Identify which cell holds the provided text, then report its (X, Y) central coordinate. 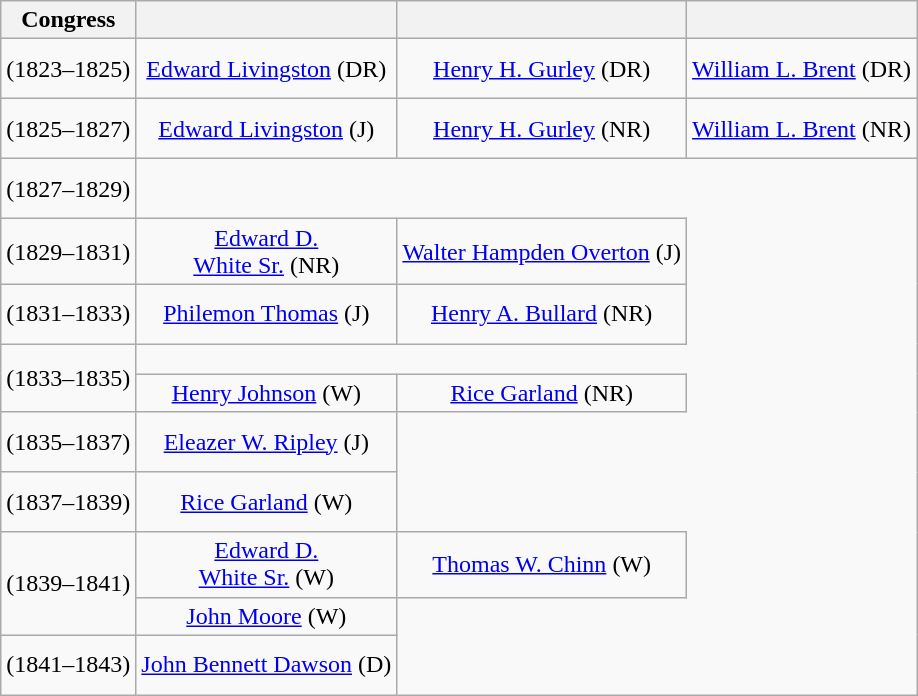
(1839–1841) (68, 584)
(1835–1837) (68, 442)
Edward Livingston (J) (266, 129)
Edward D.White Sr. (W) (266, 564)
(1829–1831) (68, 252)
Thomas W. Chinn (W) (542, 564)
Rice Garland (W) (266, 502)
(1825–1827) (68, 129)
Eleazer W. Ripley (J) (266, 442)
Henry H. Gurley (DR) (542, 69)
Henry Johnson (W) (266, 393)
(1827–1829) (68, 189)
John Moore (W) (266, 616)
(1831–1833) (68, 314)
William L. Brent (DR) (802, 69)
William L. Brent (NR) (802, 129)
Edward D.White Sr. (NR) (266, 252)
Henry A. Bullard (NR) (542, 314)
(1823–1825) (68, 69)
Rice Garland (NR) (542, 393)
Philemon Thomas (J) (266, 314)
Walter Hampden Overton (J) (542, 252)
Edward Livingston (DR) (266, 69)
(1837–1839) (68, 502)
(1833–1835) (68, 378)
John Bennett Dawson (D) (266, 665)
(1841–1843) (68, 665)
Congress (68, 20)
Henry H. Gurley (NR) (542, 129)
